Extract the [X, Y] coordinate from the center of the cell holding the provided text.  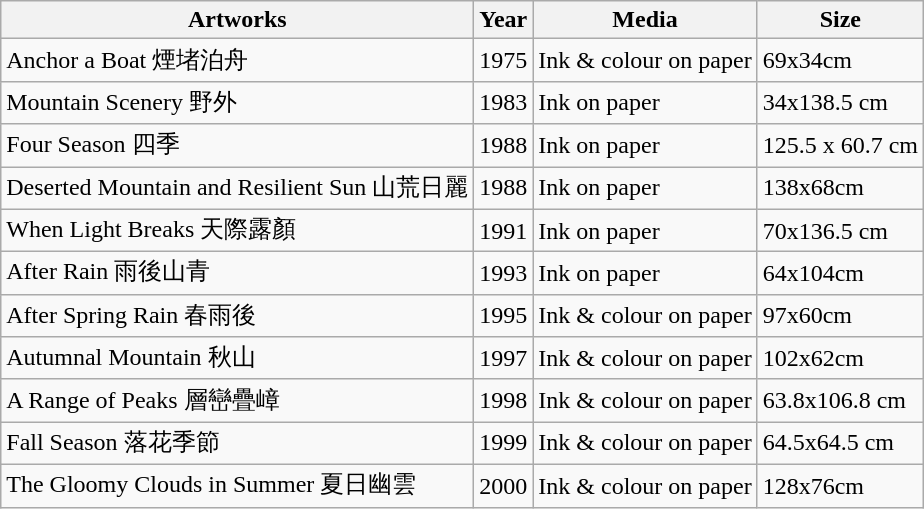
102x62cm [840, 358]
1991 [504, 230]
After Rain 雨後山青 [238, 274]
Artworks [238, 20]
63.8x106.8 cm [840, 400]
Deserted Mountain and Resilient Sun 山荒日麗 [238, 188]
Anchor a Boat 煙堵泊舟 [238, 60]
1975 [504, 60]
1983 [504, 102]
The Gloomy Clouds in Summer 夏日幽雲 [238, 486]
128x76cm [840, 486]
After Spring Rain 春雨後 [238, 316]
Four Season 四季 [238, 146]
1995 [504, 316]
Year [504, 20]
138x68cm [840, 188]
1999 [504, 444]
1997 [504, 358]
64.5x64.5 cm [840, 444]
Autumnal Mountain 秋山 [238, 358]
Mountain Scenery 野外 [238, 102]
2000 [504, 486]
Fall Season 落花季節 [238, 444]
1993 [504, 274]
Size [840, 20]
97x60cm [840, 316]
69x34cm [840, 60]
1998 [504, 400]
64x104cm [840, 274]
Media [645, 20]
70x136.5 cm [840, 230]
When Light Breaks 天際露顏 [238, 230]
34x138.5 cm [840, 102]
125.5 x 60.7 cm [840, 146]
A Range of Peaks 層巒疊嶂 [238, 400]
